Identify which cell holds the provided text, then report its (x, y) central coordinate. 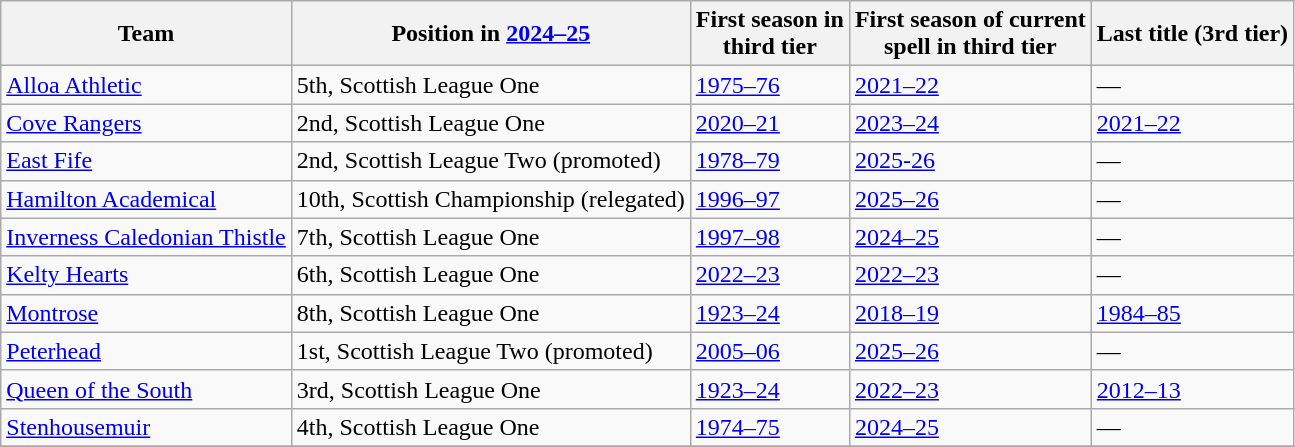
2012–13 (1192, 389)
1978–79 (770, 161)
2020–21 (770, 123)
Peterhead (146, 351)
2018–19 (970, 313)
Team (146, 34)
East Fife (146, 161)
Cove Rangers (146, 123)
4th, Scottish League One (490, 427)
1st, Scottish League Two (promoted) (490, 351)
1975–76 (770, 85)
Position in 2024–25 (490, 34)
2nd, Scottish League One (490, 123)
2025-26 (970, 161)
7th, Scottish League One (490, 237)
2023–24 (970, 123)
1984–85 (1192, 313)
6th, Scottish League One (490, 275)
1996–97 (770, 199)
First season of currentspell in third tier (970, 34)
2nd, Scottish League Two (promoted) (490, 161)
Montrose (146, 313)
3rd, Scottish League One (490, 389)
1997–98 (770, 237)
Last title (3rd tier) (1192, 34)
2005–06 (770, 351)
Alloa Athletic (146, 85)
8th, Scottish League One (490, 313)
5th, Scottish League One (490, 85)
Stenhousemuir (146, 427)
First season inthird tier (770, 34)
1974–75 (770, 427)
Kelty Hearts (146, 275)
10th, Scottish Championship (relegated) (490, 199)
Hamilton Academical (146, 199)
Inverness Caledonian Thistle (146, 237)
Queen of the South (146, 389)
